Capture the cell that displays the provided text and extract its (x, y) central coordinate. 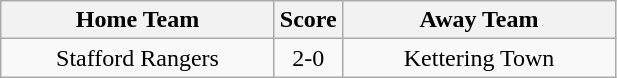
Score (308, 20)
Away Team (479, 20)
Home Team (138, 20)
2-0 (308, 58)
Stafford Rangers (138, 58)
Kettering Town (479, 58)
